Search for the cell housing the specified text and yield its (x, y) center coordinate. 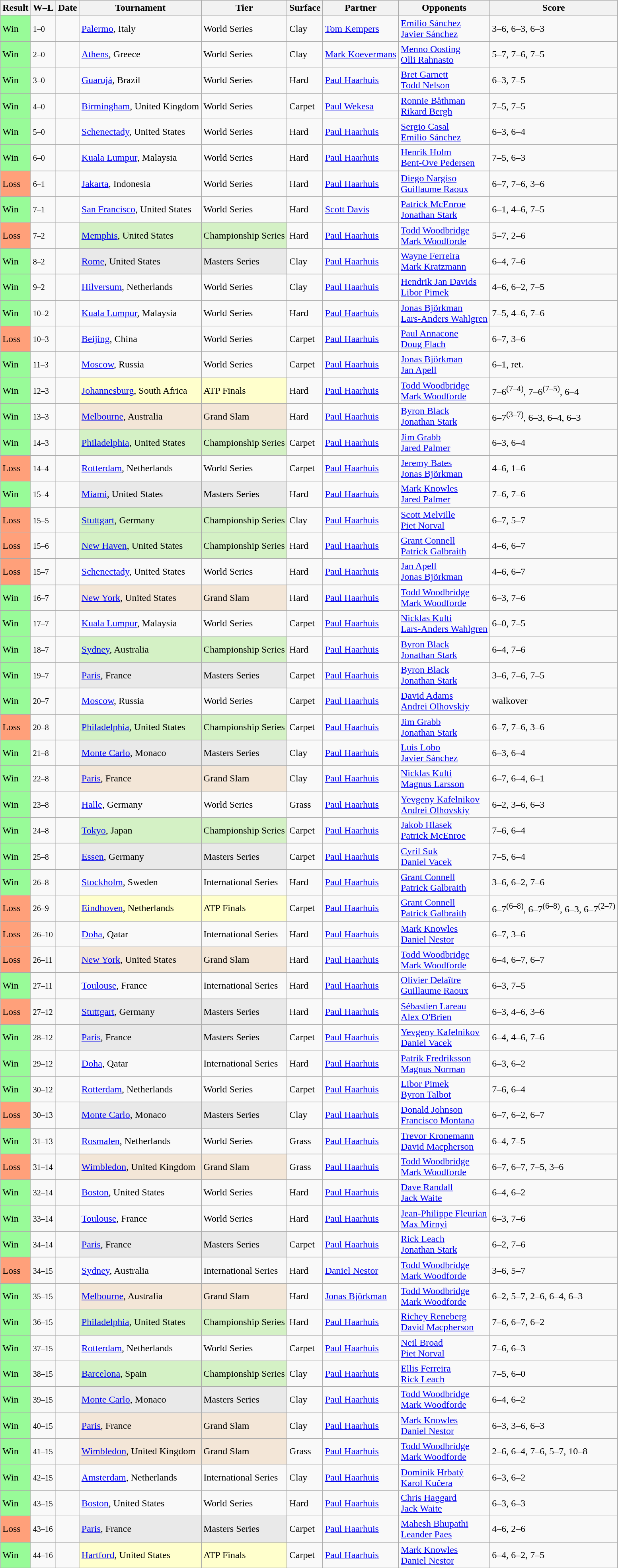
6–7, 6–2, 6–7 (554, 1115)
6–7, 6–4, 6–1 (554, 779)
32–14 (43, 1193)
Rome, United States (140, 261)
14–4 (43, 468)
3–0 (43, 80)
11–3 (43, 365)
Jim Grabb Jared Palmer (444, 442)
Luis Lobo Javier Sánchez (444, 753)
Tournament (140, 8)
Daniel Nestor (361, 1270)
David Adams Andrei Olhovskiy (444, 701)
7–2 (43, 235)
Beijing, China (140, 339)
Memphis, United States (140, 235)
6–2, 3–6, 6–3 (554, 805)
3–6, 5–7 (554, 1270)
6–7(6–8), 6–7(6–8), 6–3, 6–7(2–7) (554, 908)
26–8 (43, 882)
Cyril Suk Daniel Vacek (444, 857)
Trevor Kronemann David Macpherson (444, 1141)
5–7, 7–6, 7–5 (554, 54)
Nicklas Kulti Lars-Anders Wahlgren (444, 624)
7–6(7–4), 7–6(7–5), 6–4 (554, 391)
44–16 (43, 1555)
3–6, 7–6, 7–5 (554, 675)
7–1 (43, 209)
Rick Leach Jonathan Stark (444, 1245)
Score (554, 8)
Nicklas Kulti Magnus Larsson (444, 779)
7–6, 6–3 (554, 1348)
Barcelona, Spain (140, 1374)
30–12 (43, 1089)
3–6, 6–3, 6–3 (554, 29)
Diego Nargiso Guillaume Raoux (444, 184)
6–2, 5–7, 2–6, 6–4, 6–3 (554, 1296)
Richey Reneberg David Macpherson (444, 1322)
6–2, 7–6 (554, 1245)
Jonas Björkman (361, 1296)
7–6, 7–6 (554, 494)
36–15 (43, 1322)
Birmingham, United Kingdom (140, 106)
Tom Kempers (361, 29)
30–13 (43, 1115)
14–3 (43, 442)
6–1, 4–6, 7–5 (554, 209)
25–8 (43, 857)
6–3, 6–3 (554, 1503)
42–15 (43, 1477)
34–14 (43, 1245)
Jakarta, Indonesia (140, 184)
Chris Haggard Jack Waite (444, 1503)
17–7 (43, 624)
Jakob Hlasek Patrick McEnroe (444, 830)
26–9 (43, 908)
Result (16, 8)
4–6, 2–6 (554, 1529)
24–8 (43, 830)
6–3, 3–6, 6–3 (554, 1425)
Yevgeny Kafelnikov Andrei Olhovskiy (444, 805)
15–7 (43, 572)
6–4, 6–2, 7–5 (554, 1555)
37–15 (43, 1348)
4–6, 1–6 (554, 468)
Jonas Björkman Lars-Anders Wahlgren (444, 313)
39–15 (43, 1400)
Date (68, 8)
Tier (244, 8)
Yevgeny Kafelnikov Daniel Vacek (444, 1037)
15–4 (43, 494)
Menno Oosting Olli Rahnasto (444, 54)
Libor Pimek Byron Talbot (444, 1089)
Donald Johnson Francisco Montana (444, 1115)
Paul Wekesa (361, 106)
3–6, 6–2, 7–6 (554, 882)
6–7, 6–7, 7–5, 3–6 (554, 1167)
43–16 (43, 1529)
6–4, 7–5 (554, 1141)
7–5, 6–3 (554, 157)
Opponents (444, 8)
6–7, 5–7 (554, 520)
Scott Melville Piet Norval (444, 520)
27–12 (43, 1012)
20–7 (43, 701)
9–2 (43, 287)
Hartford, United States (140, 1555)
7–5, 6–0 (554, 1374)
Hendrik Jan Davids Libor Pimek (444, 287)
38–15 (43, 1374)
10–3 (43, 339)
23–8 (43, 805)
Surface (305, 8)
Sébastien Lareau Alex O'Brien (444, 1012)
19–7 (43, 675)
8–2 (43, 261)
26–10 (43, 934)
W–L (43, 8)
Athens, Greece (140, 54)
6–1 (43, 184)
Scott Davis (361, 209)
Jonas Björkman Jan Apell (444, 365)
21–8 (43, 753)
43–15 (43, 1503)
Hilversum, Netherlands (140, 287)
Wayne Ferreira Mark Kratzmann (444, 261)
6–1, ret. (554, 365)
Partner (361, 8)
12–3 (43, 391)
20–8 (43, 727)
6–0, 7–5 (554, 624)
Neil Broad Piet Norval (444, 1348)
Essen, Germany (140, 857)
Jeremy Bates Jonas Björkman (444, 468)
6–4, 4–6, 7–6 (554, 1037)
6–0 (43, 157)
34–15 (43, 1270)
35–15 (43, 1296)
2–0 (43, 54)
26–11 (43, 960)
5–0 (43, 132)
2–6, 6–4, 7–6, 5–7, 10–8 (554, 1451)
27–11 (43, 985)
10–2 (43, 313)
Palermo, Italy (140, 29)
Mark Koevermans (361, 54)
New Haven, United States (140, 546)
29–12 (43, 1063)
41–15 (43, 1451)
7–5, 7–5 (554, 106)
Stockholm, Sweden (140, 882)
7–6, 6–7, 6–2 (554, 1322)
Jean-Philippe Fleurian Max Mirnyi (444, 1218)
13–3 (43, 417)
6–4, 6–7, 6–7 (554, 960)
28–12 (43, 1037)
Ellis Ferreira Rick Leach (444, 1374)
Emilio Sánchez Javier Sánchez (444, 29)
31–13 (43, 1141)
22–8 (43, 779)
16–7 (43, 597)
San Francisco, United States (140, 209)
Miami, United States (140, 494)
31–14 (43, 1167)
Ronnie Båthman Rikard Bergh (444, 106)
18–7 (43, 649)
33–14 (43, 1218)
Henrik Holm Bent-Ove Pedersen (444, 157)
walkover (554, 701)
Patrik Fredriksson Magnus Norman (444, 1063)
Patrick McEnroe Jonathan Stark (444, 209)
40–15 (43, 1425)
6–7(3–7), 6–3, 6–4, 6–3 (554, 417)
Guarujá, Brazil (140, 80)
Eindhoven, Netherlands (140, 908)
5–7, 2–6 (554, 235)
6–3, 4–6, 3–6 (554, 1012)
Bret Garnett Todd Nelson (444, 80)
Jim Grabb Jonathan Stark (444, 727)
Jan Apell Jonas Björkman (444, 572)
4–0 (43, 106)
Olivier Delaître Guillaume Raoux (444, 985)
7–5, 6–4 (554, 857)
Johannesburg, South Africa (140, 391)
4–6, 6–2, 7–5 (554, 287)
Tokyo, Japan (140, 830)
1–0 (43, 29)
Rosmalen, Netherlands (140, 1141)
Halle, Germany (140, 805)
Mahesh Bhupathi Leander Paes (444, 1529)
Dave Randall Jack Waite (444, 1193)
15–6 (43, 546)
Amsterdam, Netherlands (140, 1477)
Paul Annacone Doug Flach (444, 339)
15–5 (43, 520)
Sergio Casal Emilio Sánchez (444, 132)
7–5, 4–6, 7–6 (554, 313)
Mark Knowles Jared Palmer (444, 494)
Dominik Hrbatý Karol Kučera (444, 1477)
